For the text-containing cell, return its midpoint in [x, y] coordinate format. 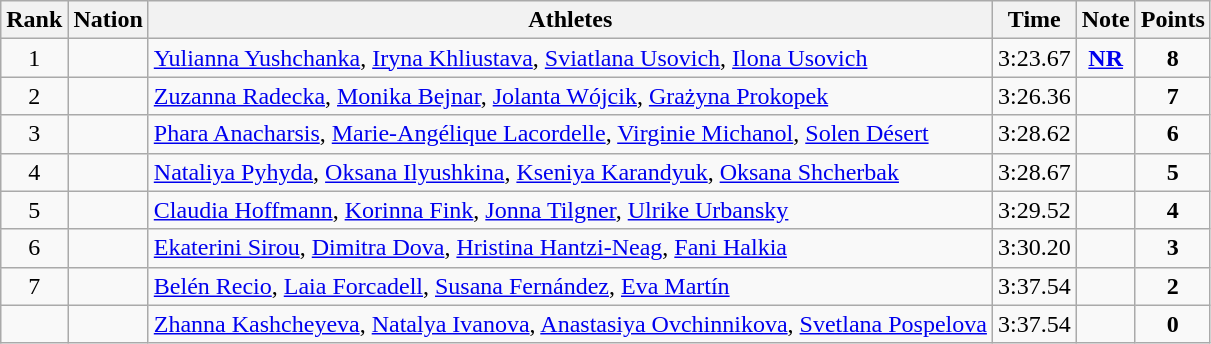
Ekaterini Sirou, Dimitra Dova, Hristina Hantzi-Neag, Fani Halkia [570, 248]
Nataliya Pyhyda, Oksana Ilyushkina, Kseniya Karandyuk, Oksana Shcherbak [570, 172]
Zuzanna Radecka, Monika Bejnar, Jolanta Wójcik, Grażyna Prokopek [570, 96]
Note [1106, 20]
8 [1172, 58]
Belén Recio, Laia Forcadell, Susana Fernández, Eva Martín [570, 286]
3:23.67 [1034, 58]
Rank [34, 20]
Points [1172, 20]
Yulianna Yushchanka, Iryna Khliustava, Sviatlana Usovich, Ilona Usovich [570, 58]
3:26.36 [1034, 96]
Time [1034, 20]
3:28.62 [1034, 134]
Nation [108, 20]
3:30.20 [1034, 248]
NR [1106, 58]
1 [34, 58]
Phara Anacharsis, Marie-Angélique Lacordelle, Virginie Michanol, Solen Désert [570, 134]
3:29.52 [1034, 210]
Zhanna Kashcheyeva, Natalya Ivanova, Anastasiya Ovchinnikova, Svetlana Pospelova [570, 324]
0 [1172, 324]
3:28.67 [1034, 172]
Athletes [570, 20]
Claudia Hoffmann, Korinna Fink, Jonna Tilgner, Ulrike Urbansky [570, 210]
